Extract the (x, y) coordinate from the center of the cell holding the provided text.  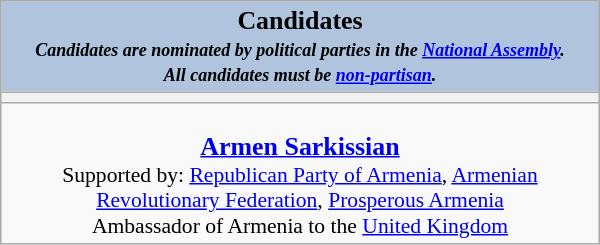
CandidatesCandidates are nominated by political parties in the National Assembly.All candidates must be non-partisan. (300, 46)
